Pinpoint the cell where the given text exists, returning its (x, y) midpoint coordinate. 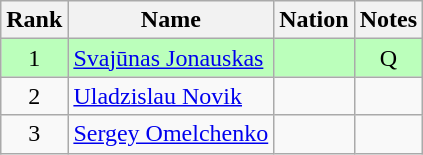
Sergey Omelchenko (171, 134)
2 (34, 96)
1 (34, 58)
Q (388, 58)
Nation (314, 20)
Uladzislau Novik (171, 96)
Notes (388, 20)
Rank (34, 20)
Svajūnas Jonauskas (171, 58)
3 (34, 134)
Name (171, 20)
